For the text-containing cell, return its midpoint in (X, Y) coordinate format. 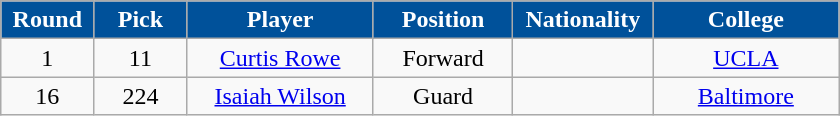
Guard (443, 96)
1 (48, 58)
224 (140, 96)
Curtis Rowe (280, 58)
Baltimore (746, 96)
UCLA (746, 58)
Position (443, 20)
Isaiah Wilson (280, 96)
Forward (443, 58)
Pick (140, 20)
16 (48, 96)
Nationality (583, 20)
College (746, 20)
Round (48, 20)
Player (280, 20)
11 (140, 58)
